Find where the given text appears and provide that cell's center as (x, y) coordinate. 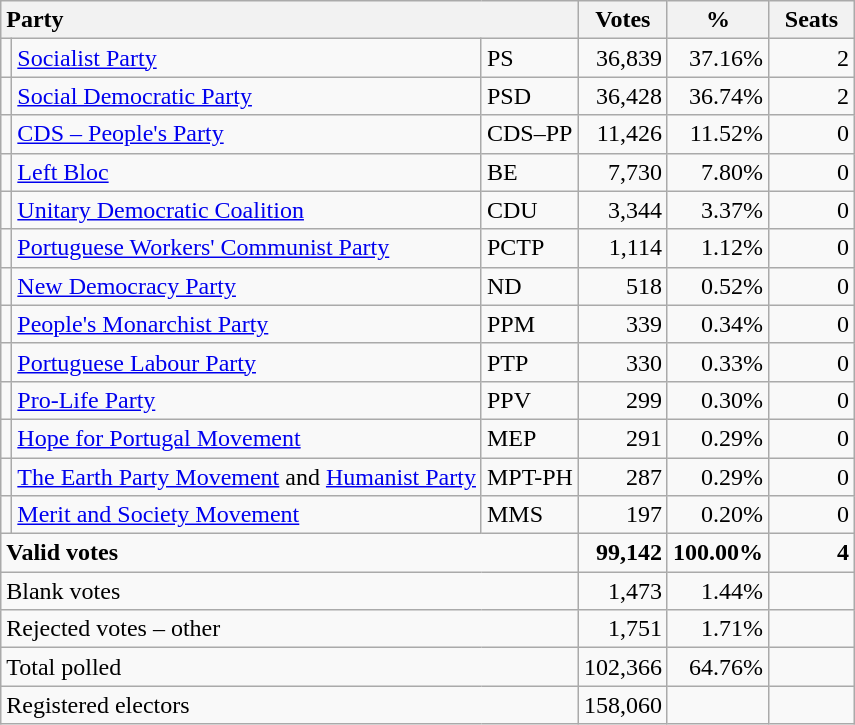
Merit and Society Movement (247, 515)
0.20% (718, 515)
Portuguese Workers' Communist Party (247, 248)
287 (622, 477)
PTP (530, 362)
PS (530, 58)
11.52% (718, 134)
PPM (530, 324)
11,426 (622, 134)
330 (622, 362)
Total polled (290, 667)
People's Monarchist Party (247, 324)
7.80% (718, 172)
New Democracy Party (247, 286)
PPV (530, 400)
1,473 (622, 591)
3,344 (622, 210)
7,730 (622, 172)
MMS (530, 515)
MEP (530, 438)
0.33% (718, 362)
CDU (530, 210)
PCTP (530, 248)
339 (622, 324)
Registered electors (290, 705)
The Earth Party Movement and Humanist Party (247, 477)
1.44% (718, 591)
BE (530, 172)
36.74% (718, 96)
37.16% (718, 58)
CDS–PP (530, 134)
36,839 (622, 58)
PSD (530, 96)
Hope for Portugal Movement (247, 438)
99,142 (622, 553)
Blank votes (290, 591)
Left Bloc (247, 172)
Socialist Party (247, 58)
% (718, 20)
518 (622, 286)
Seats (811, 20)
Valid votes (290, 553)
299 (622, 400)
291 (622, 438)
64.76% (718, 667)
3.37% (718, 210)
Portuguese Labour Party (247, 362)
Unitary Democratic Coalition (247, 210)
0.30% (718, 400)
0.52% (718, 286)
MPT-PH (530, 477)
1.12% (718, 248)
158,060 (622, 705)
1,114 (622, 248)
CDS – People's Party (247, 134)
1,751 (622, 629)
197 (622, 515)
0.34% (718, 324)
1.71% (718, 629)
Rejected votes – other (290, 629)
102,366 (622, 667)
Social Democratic Party (247, 96)
Votes (622, 20)
36,428 (622, 96)
ND (530, 286)
4 (811, 553)
Party (290, 20)
100.00% (718, 553)
Pro-Life Party (247, 400)
